Pinpoint the cell where the given text exists, returning its (x, y) midpoint coordinate. 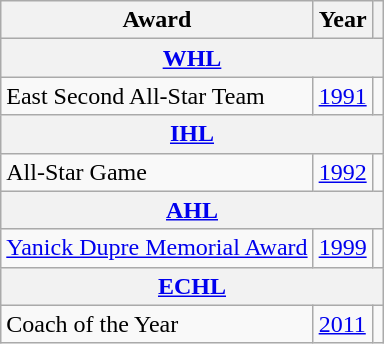
Year (342, 20)
Award (157, 20)
1999 (342, 248)
Yanick Dupre Memorial Award (157, 248)
East Second All-Star Team (157, 96)
AHL (192, 210)
1992 (342, 172)
Coach of the Year (157, 324)
All-Star Game (157, 172)
ECHL (192, 286)
2011 (342, 324)
WHL (192, 58)
IHL (192, 134)
1991 (342, 96)
